Scan for the cell matching the given text and deliver its (X, Y) coordinate at center. 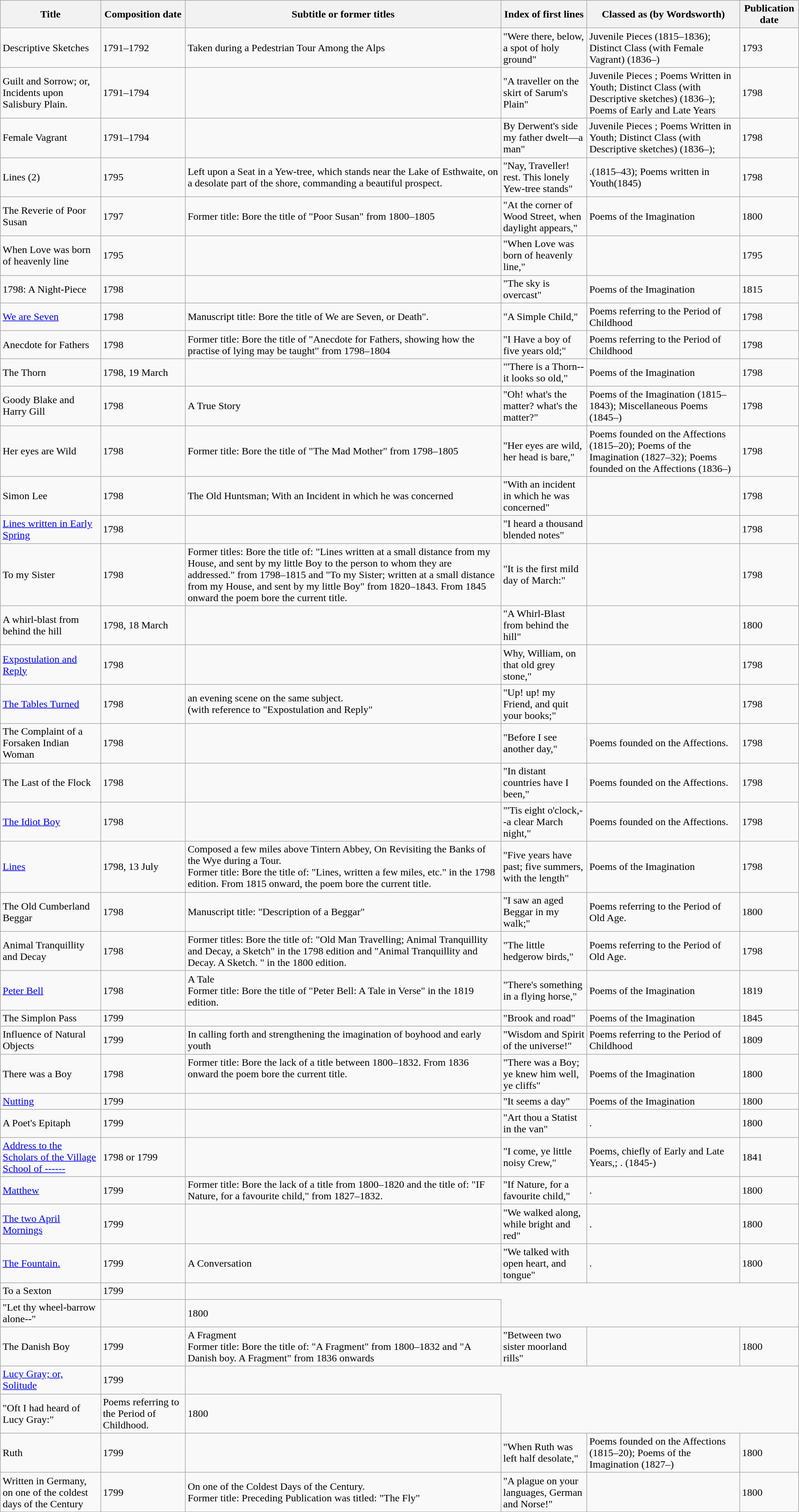
A TaleFormer title: Bore the title of "Peter Bell: A Tale in Verse" in the 1819 edition. (343, 990)
"Wisdom and Spirit of the universe!" (544, 1040)
Lucy Gray; or, Solitude (50, 1380)
Simon Lee (50, 496)
The Danish Boy (50, 1346)
1841 (769, 1157)
The Complaint of a Forsaken Indian Woman (50, 743)
"Her eyes are wild, her head is bare," (544, 451)
Classed as (by Wordsworth) (663, 15)
The Thorn (50, 372)
The Old Huntsman; With an Incident in which he was concerned (343, 496)
"A traveller on the skirt of Sarum's Plain" (544, 93)
1798 or 1799 (143, 1157)
We are Seven (50, 317)
1845 (769, 1018)
To a Sexton (50, 1291)
Manuscript title: "Description of a Beggar" (343, 912)
an evening scene on the same subject.(with reference to "Expostulation and Reply" (343, 704)
Former title: Bore the title of "Anecdote for Fathers, showing how the practise of lying may be taught" from 1798–1804 (343, 345)
The two April Mornings (50, 1224)
By Derwent's side my father dwelt—a man" (544, 138)
A FragmentFormer title: Bore the title of: "A Fragment" from 1800–1832 and "A Danish boy. A Fragment" from 1836 onwards (343, 1346)
Address to the Scholars of the Village School of ------ (50, 1157)
A Poet's Epitaph (50, 1124)
Taken during a Pedestrian Tour Among the Alps (343, 48)
Juvenile Pieces (1815–1836); Distinct Class (with Female Vagrant) (1836–) (663, 48)
Goody Blake and Harry Gill (50, 406)
"If Nature, for a favourite child," (544, 1190)
The Fountain. (50, 1263)
Anecdote for Fathers (50, 345)
Poems of the Imagination (1815–1843); Miscellaneous Poems (1845–) (663, 406)
The Reverie of Poor Susan (50, 216)
"We walked along, while bright and red" (544, 1224)
Matthew (50, 1190)
Influence of Natural Objects (50, 1040)
Subtitle or former titles (343, 15)
"'Tis eight o'clock,--a clear March night," (544, 822)
"I Have a boy of five years old;" (544, 345)
"A plague on your languages, German and Norse!" (544, 1492)
Juvenile Pieces ; Poems Written in Youth; Distinct Class (with Descriptive sketches) (1836–); Poems of Early and Late Years (663, 93)
Animal Tranquillity and Decay (50, 951)
Lines (50, 867)
"When Love was born of heavenly line," (544, 256)
"I come, ye little noisy Crew," (544, 1157)
"Nay, Traveller! rest. This lonely Yew-tree stands" (544, 177)
The Tables Turned (50, 704)
The Last of the Flock (50, 782)
"Oft I had heard of Lucy Gray:" (50, 1413)
"We talked with open heart, and tongue" (544, 1263)
1819 (769, 990)
1793 (769, 48)
Ruth (50, 1453)
Written in Germany, on one of the coldest days of the Century (50, 1492)
Manuscript title: Bore the title of We are Seven, or Death". (343, 317)
Her eyes are Wild (50, 451)
1798, 13 July (143, 867)
"I saw an aged Beggar in my walk;" (544, 912)
"Up! up! my Friend, and quit your books;" (544, 704)
"A Whirl-Blast from behind the hill" (544, 625)
Index of first lines (544, 15)
Title (50, 15)
The Idiot Boy (50, 822)
"Art thou a Statist in the van" (544, 1124)
1798, 18 March (143, 625)
"Five years have past; five summers, with the length" (544, 867)
Former title: Bore the lack of a title between 1800–1832. From 1836 onward the poem bore the current title. (343, 1073)
1809 (769, 1040)
"Oh! what's the matter? what's the matter?" (544, 406)
In calling forth and strengthening the imagination of boyhood and early youth (343, 1040)
"Brook and road" (544, 1018)
"The sky is overcast" (544, 289)
A whirl-blast from behind the hill (50, 625)
1791–1792 (143, 48)
"There was a Boy; ye knew him well, ye cliffs" (544, 1073)
Poems, chiefly of Early and Late Years,; . (1845-) (663, 1157)
The Simplon Pass (50, 1018)
"Let thy wheel-barrow alone--" (50, 1313)
"At the corner of Wood Street, when daylight appears," (544, 216)
"A Simple Child," (544, 317)
Guilt and Sorrow; or, Incidents upon Salisbury Plain. (50, 93)
Peter Bell (50, 990)
1798: A Night-Piece (50, 289)
A Conversation (343, 1263)
Former title: Bore the title of "Poor Susan" from 1800–1805 (343, 216)
Former title: Bore the title of "The Mad Mother" from 1798–1805 (343, 451)
A True Story (343, 406)
Publication date (769, 15)
"'There is a Thorn--it looks so old," (544, 372)
"When Ruth was left half desolate," (544, 1453)
When Love was born of heavenly line (50, 256)
The Old Cumberland Beggar (50, 912)
To my Sister (50, 575)
Expostulation and Reply (50, 665)
Left upon a Seat in a Yew-tree, which stands near the Lake of Esthwaite, on a desolate part of the shore, commanding a beautiful prospect. (343, 177)
Poems founded on the Affections (1815–20); Poems of the Imagination (1827–) (663, 1453)
.(1815–43); Poems written in Youth(1845) (663, 177)
On one of the Coldest Days of the Century.Former title: Preceding Publication was titled: "The Fly" (343, 1492)
1798, 19 March (143, 372)
Lines written in Early Spring (50, 530)
There was a Boy (50, 1073)
"There's something in a flying horse," (544, 990)
Juvenile Pieces ; Poems Written in Youth; Distinct Class (with Descriptive sketches) (1836–); (663, 138)
Descriptive Sketches (50, 48)
Poems founded on the Affections (1815–20); Poems of the Imagination (1827–32); Poems founded on the Affections (1836–) (663, 451)
"I heard a thousand blended notes" (544, 530)
1797 (143, 216)
Former title: Bore the lack of a title from 1800–1820 and the title of: "IF Nature, for a favourite child," from 1827–1832. (343, 1190)
Nutting (50, 1102)
"Before I see another day," (544, 743)
"In distant countries have I been," (544, 782)
"Between two sister moorland rills" (544, 1346)
"Were there, below, a spot of holy ground" (544, 48)
Poems referring to the Period of Childhood. (143, 1413)
"It is the first mild day of March:" (544, 575)
Composition date (143, 15)
"The little hedgerow birds," (544, 951)
"With an incident in which he was concerned" (544, 496)
Female Vagrant (50, 138)
"It seems a day" (544, 1102)
Why, William, on that old grey stone," (544, 665)
1815 (769, 289)
Lines (2) (50, 177)
